Return (x, y) of the center of cell containing provided text 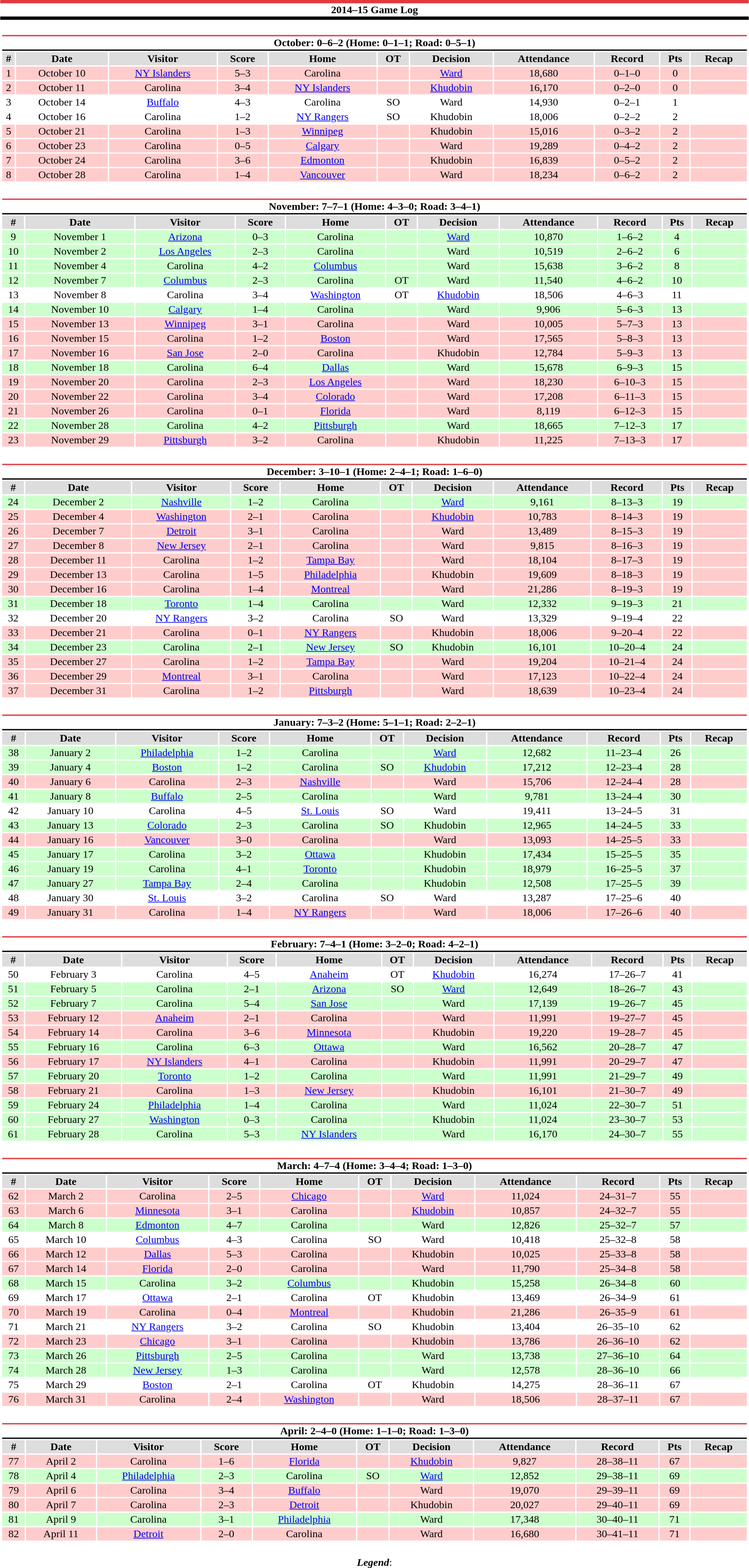
March 21 (66, 1327)
2–6–2 (630, 251)
13,469 (525, 1298)
12–24–4 (624, 782)
November 16 (80, 353)
17,208 (548, 396)
76 (13, 1399)
10,857 (525, 1211)
November 2 (80, 251)
30–40–11 (618, 1520)
13,738 (525, 1356)
8–16–3 (627, 546)
15,706 (537, 782)
13–24–5 (624, 811)
0–5–2 (627, 161)
December 29 (78, 676)
1–6 (226, 1462)
12,965 (537, 826)
73 (13, 1356)
0–1–0 (627, 73)
January 4 (70, 768)
8–13–3 (627, 502)
6–9–3 (630, 367)
52 (13, 1003)
18,230 (548, 382)
17–26–7 (628, 974)
28–37–11 (618, 1399)
29–40–11 (618, 1505)
2014–15 Game Log (374, 10)
February 16 (73, 1047)
18,665 (548, 425)
19–26–7 (628, 1003)
12,852 (525, 1476)
11,790 (525, 1269)
15,258 (525, 1283)
March 23 (66, 1341)
January 31 (70, 913)
March 15 (66, 1283)
0–2–0 (627, 88)
6–12–3 (630, 411)
26–36–10 (618, 1341)
March 31 (66, 1399)
19,220 (543, 1032)
5–9–3 (630, 353)
13,093 (537, 840)
3–6–2 (630, 266)
29–38–11 (618, 1476)
63 (13, 1211)
March 14 (66, 1269)
November 8 (80, 295)
12–23–4 (624, 768)
26–34–9 (618, 1298)
50 (13, 974)
October 10 (62, 73)
December 11 (78, 560)
18,104 (542, 560)
October 16 (62, 117)
1–5 (255, 575)
23 (13, 440)
January: 7–3–2 (Home: 5–1–1; Road: 2–2–1) (374, 722)
April 6 (61, 1491)
10,005 (548, 324)
December 2 (78, 502)
November 1 (80, 237)
0–4 (234, 1312)
6–10–3 (630, 382)
December 7 (78, 531)
December: 3–10–1 (Home: 2–4–1; Road: 1–6–0) (374, 471)
4–6–2 (630, 280)
March 10 (66, 1240)
16,839 (544, 161)
3 (8, 102)
March 6 (66, 1211)
20–28–7 (628, 1047)
6–11–3 (630, 396)
October 21 (62, 132)
9–20–4 (627, 633)
27 (13, 546)
20–29–7 (628, 1061)
February 24 (73, 1105)
10–21–4 (627, 662)
28–36–11 (618, 1385)
6–3 (252, 1047)
20 (13, 396)
17,139 (543, 1003)
14–24–5 (624, 826)
8,119 (548, 411)
December 16 (78, 589)
81 (13, 1520)
0–2–1 (627, 102)
February 5 (73, 989)
12 (13, 280)
November 26 (80, 411)
12,784 (548, 353)
10,519 (548, 251)
13,287 (537, 898)
16–25–5 (624, 869)
26–34–8 (618, 1283)
26–35–10 (618, 1327)
54 (13, 1032)
38 (13, 753)
70 (13, 1312)
75 (13, 1385)
65 (13, 1240)
5–8–3 (630, 338)
December 23 (78, 647)
October: 0–6–2 (Home: 0–1–1; Road: 0–5–1) (374, 43)
22–30–7 (628, 1105)
March 26 (66, 1356)
March 2 (66, 1196)
9,815 (542, 546)
46 (13, 869)
December 31 (78, 691)
12,682 (537, 753)
19,070 (525, 1491)
32 (13, 618)
68 (13, 1283)
9,827 (525, 1462)
7–12–3 (630, 425)
October 24 (62, 161)
January 6 (70, 782)
30–41–11 (618, 1534)
November 29 (80, 440)
11–23–4 (624, 753)
November 15 (80, 338)
January 16 (70, 840)
March 28 (66, 1370)
November 20 (80, 382)
82 (13, 1534)
8–14–3 (627, 517)
21–29–7 (628, 1076)
January 13 (70, 826)
12,332 (542, 604)
10,870 (548, 237)
25–34–8 (618, 1269)
5 (8, 132)
59 (13, 1105)
March 8 (66, 1225)
13,404 (525, 1327)
9,906 (548, 309)
18–26–7 (628, 989)
10–22–4 (627, 676)
January 27 (70, 884)
October 11 (62, 88)
23–30–7 (628, 1119)
19–28–7 (628, 1032)
77 (13, 1462)
16,562 (543, 1047)
December 18 (78, 604)
0–5 (243, 146)
17–26–6 (624, 913)
19,609 (542, 575)
13,786 (525, 1341)
December 27 (78, 662)
16 (13, 338)
26–35–9 (618, 1312)
4–7 (234, 1225)
February 3 (73, 974)
17–25–6 (624, 898)
November 28 (80, 425)
4–6–3 (630, 295)
January 2 (70, 753)
12,826 (525, 1225)
March 12 (66, 1254)
11,225 (548, 440)
56 (13, 1061)
8–18–3 (627, 575)
November 7 (80, 280)
5–7–3 (630, 324)
19,411 (537, 811)
13–24–4 (624, 797)
February 20 (73, 1076)
0–3–2 (627, 132)
10,025 (525, 1254)
October 14 (62, 102)
April 9 (61, 1520)
19,289 (544, 146)
8–15–3 (627, 531)
March 29 (66, 1385)
9,161 (542, 502)
16,274 (543, 974)
25–32–7 (618, 1225)
27–36–10 (618, 1356)
January 17 (70, 855)
November 18 (80, 367)
15–25–5 (624, 855)
5–6–3 (630, 309)
79 (13, 1491)
17–25–5 (624, 884)
29–39–11 (618, 1491)
December 8 (78, 546)
12,508 (537, 884)
April 2 (61, 1462)
November: 7–7–1 (Home: 4–3–0; Road: 3–4–1) (374, 207)
February 7 (73, 1003)
21–30–7 (628, 1090)
9–19–4 (627, 618)
10,783 (542, 517)
10–23–4 (627, 691)
March: 4–7–4 (Home: 3–4–4; Road: 1–3–0) (374, 1166)
15,678 (548, 367)
0–4–2 (627, 146)
15,638 (548, 266)
April 7 (61, 1505)
18,979 (537, 869)
28–36–10 (618, 1370)
24–30–7 (628, 1134)
0–2–2 (627, 117)
14,930 (544, 102)
October 28 (62, 175)
80 (13, 1505)
17,434 (537, 855)
18 (13, 367)
January 19 (70, 869)
29 (13, 575)
48 (13, 898)
24–31–7 (618, 1196)
April: 2–4–0 (Home: 1–1–0; Road: 1–3–0) (374, 1431)
3–0 (244, 840)
November 10 (80, 309)
12,578 (525, 1370)
42 (13, 811)
13,329 (542, 618)
19,204 (542, 662)
14,275 (525, 1385)
74 (13, 1370)
25–32–8 (618, 1240)
7 (8, 161)
8–17–3 (627, 560)
25 (13, 517)
9–19–3 (627, 604)
25–33–8 (618, 1254)
0–6–2 (627, 175)
April 4 (61, 1476)
January 8 (70, 797)
13,489 (542, 531)
17,348 (525, 1520)
15,016 (544, 132)
December 21 (78, 633)
February 14 (73, 1032)
18,234 (544, 175)
24–32–7 (618, 1211)
January 10 (70, 811)
February 12 (73, 1018)
November 22 (80, 396)
17,123 (542, 676)
36 (13, 676)
January 30 (70, 898)
20,027 (525, 1505)
December 4 (78, 517)
17,212 (537, 768)
16,680 (525, 1534)
October 23 (62, 146)
9 (13, 237)
8–19–3 (627, 589)
February 27 (73, 1119)
10,418 (525, 1240)
72 (13, 1341)
14–25–5 (624, 840)
November 4 (80, 266)
December 20 (78, 618)
17,565 (548, 338)
34 (13, 647)
11,540 (548, 280)
April 11 (61, 1534)
44 (13, 840)
March 19 (66, 1312)
February 28 (73, 1134)
10–20–4 (627, 647)
78 (13, 1476)
9,781 (537, 797)
February 17 (73, 1061)
December 13 (78, 575)
1–6–2 (630, 237)
5–4 (252, 1003)
12,649 (543, 989)
November 13 (80, 324)
14 (13, 309)
28–38–11 (618, 1462)
19–27–7 (628, 1018)
7–13–3 (630, 440)
February 21 (73, 1090)
February: 7–4–1 (Home: 3–2–0; Road: 4–2–1) (374, 944)
March 17 (66, 1298)
6–4 (260, 367)
18,639 (542, 691)
18,680 (544, 73)
